Scan for the cell matching the given text and deliver its (X, Y) coordinate at center. 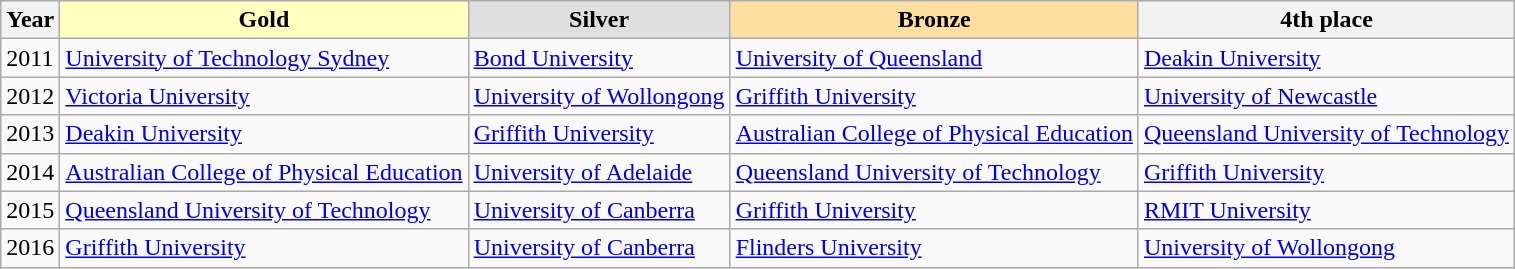
Year (30, 20)
2015 (30, 210)
2012 (30, 96)
Victoria University (264, 96)
2013 (30, 134)
University of Newcastle (1326, 96)
University of Adelaide (599, 172)
2016 (30, 248)
University of Technology Sydney (264, 58)
Bronze (934, 20)
2014 (30, 172)
Gold (264, 20)
Flinders University (934, 248)
4th place (1326, 20)
University of Queensland (934, 58)
Silver (599, 20)
RMIT University (1326, 210)
Bond University (599, 58)
2011 (30, 58)
